Return (X, Y) of the center of cell containing provided text 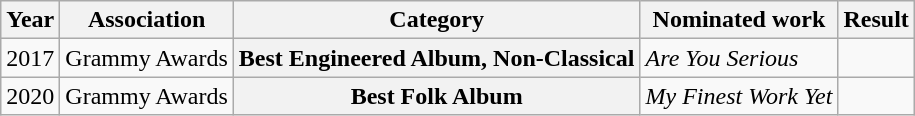
My Finest Work Yet (739, 96)
2020 (30, 96)
Are You Serious (739, 58)
Nominated work (739, 20)
Best Folk Album (436, 96)
Association (147, 20)
Best Engineered Album, Non-Classical (436, 58)
Result (876, 20)
2017 (30, 58)
Year (30, 20)
Category (436, 20)
